Return the (x, y) coordinate for the center point of the cell that contains the specified text.  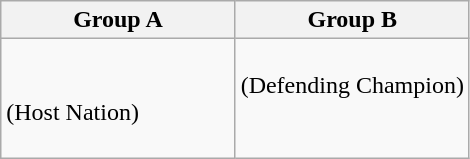
(Host Nation) (118, 98)
Group B (352, 20)
(Defending Champion) (352, 98)
Group A (118, 20)
